Locate the cell with the specified text and output its (x, y) center coordinate. 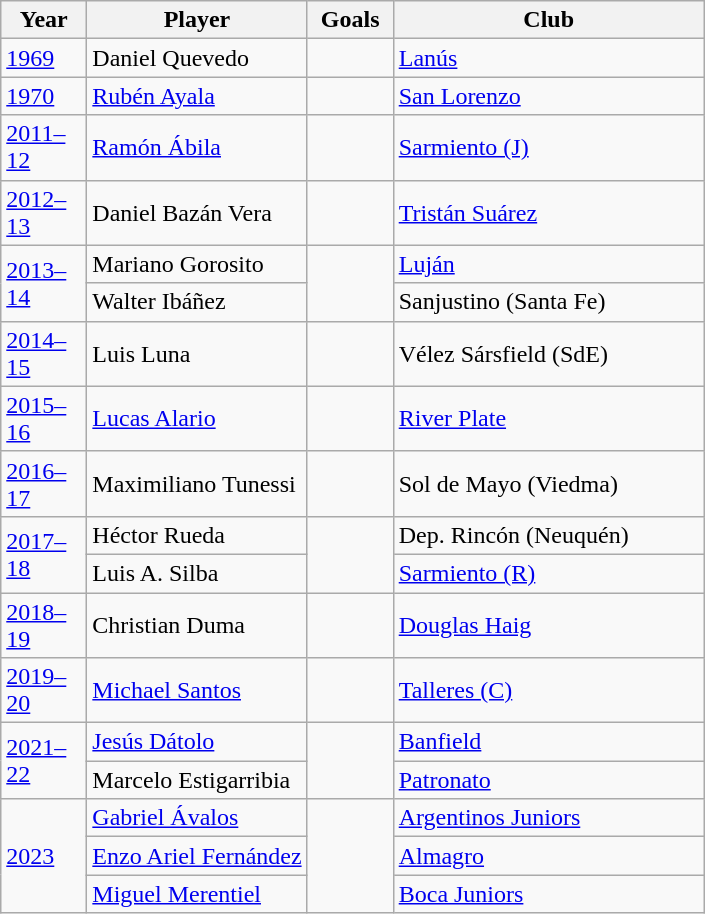
Héctor Rueda (197, 535)
Maximiliano Tunessi (197, 484)
Boca Juniors (548, 894)
River Plate (548, 418)
2018–19 (44, 624)
Michael Santos (197, 690)
Luis Luna (197, 354)
Talleres (C) (548, 690)
Sol de Mayo (Viedma) (548, 484)
Vélez Sársfield (SdE) (548, 354)
2015–16 (44, 418)
2013–14 (44, 283)
Sarmiento (R) (548, 573)
Rubén Ayala (197, 96)
Almagro (548, 856)
2023 (44, 856)
2011–12 (44, 148)
Douglas Haig (548, 624)
1970 (44, 96)
Lanús (548, 58)
Tristán Suárez (548, 212)
2014–15 (44, 354)
Daniel Quevedo (197, 58)
Luján (548, 264)
Goals (350, 20)
Patronato (548, 780)
2012–13 (44, 212)
Ramón Ábila (197, 148)
Miguel Merentiel (197, 894)
Luis A. Silba (197, 573)
Lucas Alario (197, 418)
Gabriel Ávalos (197, 818)
Club (548, 20)
Enzo Ariel Fernández (197, 856)
Argentinos Juniors (548, 818)
1969 (44, 58)
Year (44, 20)
Sanjustino (Santa Fe) (548, 302)
2019–20 (44, 690)
Marcelo Estigarribia (197, 780)
Player (197, 20)
Banfield (548, 742)
Sarmiento (J) (548, 148)
Dep. Rincón (Neuquén) (548, 535)
Walter Ibáñez (197, 302)
2016–17 (44, 484)
2021–22 (44, 761)
Mariano Gorosito (197, 264)
2017–18 (44, 554)
Christian Duma (197, 624)
Daniel Bazán Vera (197, 212)
San Lorenzo (548, 96)
Jesús Dátolo (197, 742)
